Scan for the cell matching the given text and deliver its [X, Y] coordinate at center. 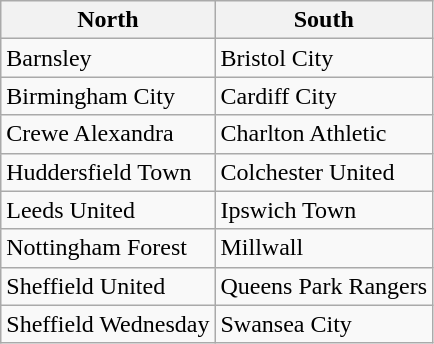
Nottingham Forest [108, 248]
Crewe Alexandra [108, 134]
North [108, 20]
Birmingham City [108, 96]
Barnsley [108, 58]
Millwall [324, 248]
Queens Park Rangers [324, 286]
Sheffield United [108, 286]
Ipswich Town [324, 210]
Colchester United [324, 172]
Huddersfield Town [108, 172]
Cardiff City [324, 96]
South [324, 20]
Leeds United [108, 210]
Sheffield Wednesday [108, 324]
Bristol City [324, 58]
Charlton Athletic [324, 134]
Swansea City [324, 324]
